Return (X, Y) of the center of cell containing provided text 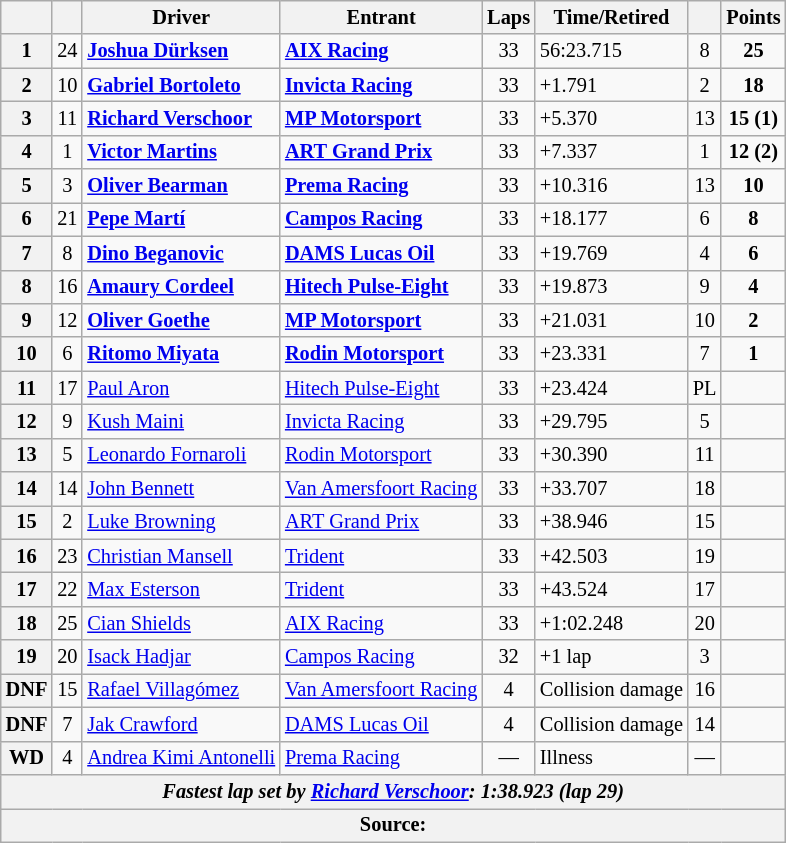
32 (508, 657)
Max Esterson (181, 589)
Leonardo Fornaroli (181, 455)
+19.873 (612, 287)
Source: (394, 825)
Oliver Bearman (181, 186)
John Bennett (181, 489)
56:23.715 (612, 51)
PL (704, 388)
+18.177 (612, 219)
Cian Shields (181, 623)
Richard Verschoor (181, 118)
Laps (508, 17)
Pepe Martí (181, 219)
+5.370 (612, 118)
Oliver Goethe (181, 320)
+43.524 (612, 589)
+21.031 (612, 320)
Paul Aron (181, 388)
+7.337 (612, 152)
Fastest lap set by Richard Verschoor: 1:38.923 (lap 29) (394, 791)
+29.795 (612, 421)
WD (27, 758)
Joshua Dürksen (181, 51)
+19.769 (612, 253)
21 (67, 219)
Luke Browning (181, 522)
+10.316 (612, 186)
Dino Beganovic (181, 253)
+23.424 (612, 388)
Jak Crawford (181, 724)
Amaury Cordeel (181, 287)
Ritomo Miyata (181, 354)
Gabriel Bortoleto (181, 85)
Time/Retired (612, 17)
+1.791 (612, 85)
24 (67, 51)
+42.503 (612, 556)
+38.946 (612, 522)
+1 lap (612, 657)
+30.390 (612, 455)
+33.707 (612, 489)
+1:02.248 (612, 623)
Points (753, 17)
Kush Maini (181, 421)
23 (67, 556)
Driver (181, 17)
Illness (612, 758)
Rafael Villagómez (181, 690)
Victor Martins (181, 152)
12 (2) (753, 152)
Isack Hadjar (181, 657)
22 (67, 589)
Andrea Kimi Antonelli (181, 758)
+23.331 (612, 354)
Entrant (381, 17)
Christian Mansell (181, 556)
15 (1) (753, 118)
